For the text-containing cell, return its midpoint in [x, y] coordinate format. 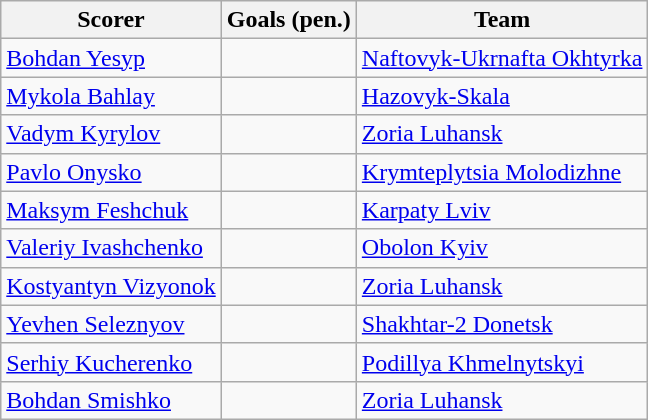
Obolon Kyiv [502, 248]
Scorer [111, 20]
Serhiy Kucherenko [111, 362]
Maksym Feshchuk [111, 210]
Bohdan Smishko [111, 400]
Krymteplytsia Molodizhne [502, 172]
Team [502, 20]
Podillya Khmelnytskyi [502, 362]
Goals (pen.) [288, 20]
Shakhtar-2 Donetsk [502, 324]
Naftovyk-Ukrnafta Okhtyrka [502, 58]
Karpaty Lviv [502, 210]
Pavlo Onysko [111, 172]
Valeriy Ivashchenko [111, 248]
Bohdan Yesyp [111, 58]
Vadym Kyrylov [111, 134]
Mykola Bahlay [111, 96]
Yevhen Seleznyov [111, 324]
Kostyantyn Vizyonok [111, 286]
Hazovyk-Skala [502, 96]
